Return the [X, Y] coordinate for the center point of the cell that contains the specified text.  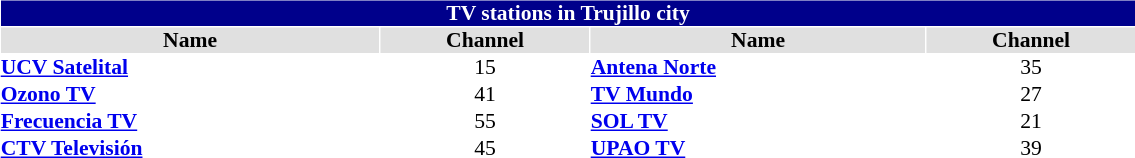
55 [485, 122]
SOL TV [758, 122]
Frecuencia TV [190, 122]
Ozono TV [190, 95]
27 [1031, 95]
TV Mundo [758, 95]
UCV Satelital [190, 68]
35 [1031, 68]
41 [485, 95]
15 [485, 68]
Antena Norte [758, 68]
21 [1031, 122]
